Return [X, Y] of the center of cell containing provided text 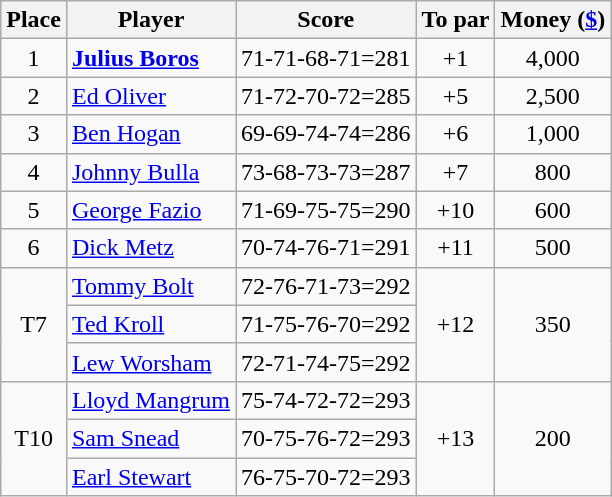
1 [34, 58]
600 [553, 210]
2 [34, 96]
5 [34, 210]
71-75-76-70=292 [326, 324]
Julius Boros [150, 58]
+10 [456, 210]
Sam Snead [150, 438]
Place [34, 20]
4,000 [553, 58]
+7 [456, 172]
500 [553, 248]
4 [34, 172]
71-69-75-75=290 [326, 210]
Ted Kroll [150, 324]
+11 [456, 248]
Ed Oliver [150, 96]
Lloyd Mangrum [150, 400]
6 [34, 248]
70-75-76-72=293 [326, 438]
75-74-72-72=293 [326, 400]
Score [326, 20]
+1 [456, 58]
72-76-71-73=292 [326, 286]
T10 [34, 438]
+5 [456, 96]
T7 [34, 324]
2,500 [553, 96]
69-69-74-74=286 [326, 134]
76-75-70-72=293 [326, 477]
800 [553, 172]
3 [34, 134]
Lew Worsham [150, 362]
Johnny Bulla [150, 172]
71-72-70-72=285 [326, 96]
73-68-73-73=287 [326, 172]
+13 [456, 438]
+6 [456, 134]
Ben Hogan [150, 134]
200 [553, 438]
Player [150, 20]
72-71-74-75=292 [326, 362]
Money ($) [553, 20]
70-74-76-71=291 [326, 248]
Tommy Bolt [150, 286]
Earl Stewart [150, 477]
71-71-68-71=281 [326, 58]
To par [456, 20]
Dick Metz [150, 248]
1,000 [553, 134]
+12 [456, 324]
350 [553, 324]
George Fazio [150, 210]
